Identify which cell holds the provided text, then report its (x, y) central coordinate. 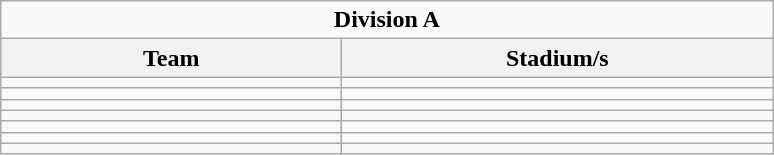
Stadium/s (558, 58)
Division A (387, 20)
Team (172, 58)
